Detect which cell encompasses the target text, then output its [x, y] center coordinate. 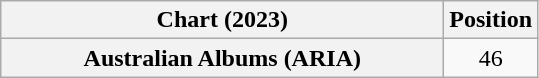
Position [491, 20]
Chart (2023) [222, 20]
46 [491, 58]
Australian Albums (ARIA) [222, 58]
